Detect which cell encompasses the target text, then output its [x, y] center coordinate. 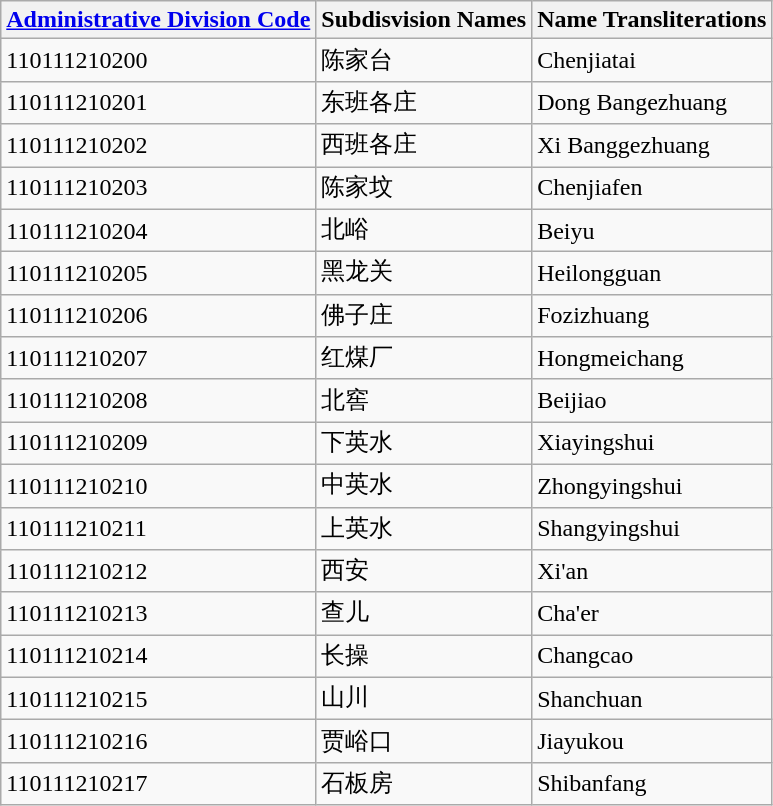
Dong Bangezhuang [652, 102]
北窖 [424, 400]
Xi Banggezhuang [652, 146]
110111210209 [158, 444]
山川 [424, 698]
陈家台 [424, 60]
北峪 [424, 230]
东班各庄 [424, 102]
长操 [424, 656]
Xiayingshui [652, 444]
110111210215 [158, 698]
中英水 [424, 486]
陈家坟 [424, 188]
110111210208 [158, 400]
Subdisvision Names [424, 20]
110111210206 [158, 316]
Xi'an [652, 572]
黑龙关 [424, 274]
110111210204 [158, 230]
110111210200 [158, 60]
Changcao [652, 656]
Heilongguan [652, 274]
110111210213 [158, 614]
110111210210 [158, 486]
110111210201 [158, 102]
110111210207 [158, 358]
贾峪口 [424, 742]
110111210203 [158, 188]
佛子庄 [424, 316]
下英水 [424, 444]
Beiyu [652, 230]
Chenjiatai [652, 60]
Zhongyingshui [652, 486]
110111210217 [158, 784]
Shibanfang [652, 784]
查儿 [424, 614]
西班各庄 [424, 146]
110111210216 [158, 742]
Chenjiafen [652, 188]
Name Transliterations [652, 20]
红煤厂 [424, 358]
石板房 [424, 784]
Shangyingshui [652, 528]
Fozizhuang [652, 316]
110111210202 [158, 146]
Jiayukou [652, 742]
110111210205 [158, 274]
Hongmeichang [652, 358]
110111210211 [158, 528]
西安 [424, 572]
上英水 [424, 528]
Shanchuan [652, 698]
Cha'er [652, 614]
110111210214 [158, 656]
Beijiao [652, 400]
110111210212 [158, 572]
Administrative Division Code [158, 20]
